Output the [X, Y] coordinate of the center of the cell containing the given text.  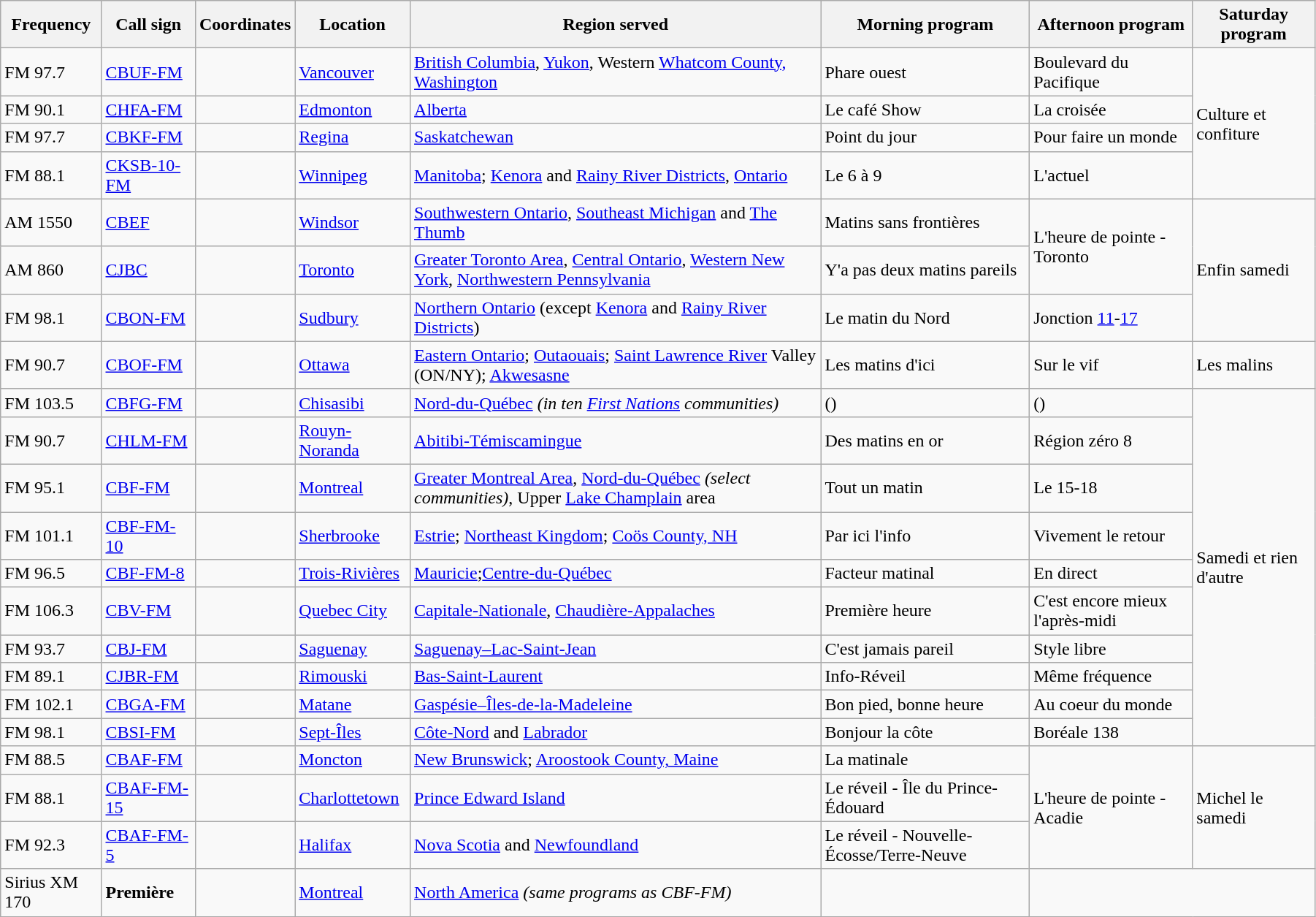
Les malins [1254, 365]
CHFA-FM [148, 110]
CBV-FM [148, 611]
AM 860 [51, 270]
FM 106.3 [51, 611]
Des matins en or [925, 440]
Info-Réveil [925, 677]
CBUF-FM [148, 72]
Bon pied, bonne heure [925, 704]
Saskatchewan [616, 137]
Ottawa [353, 365]
FM 88.5 [51, 760]
L'actuel [1112, 175]
Location [353, 25]
Samedi et rien d'autre [1254, 567]
Boulevard du Pacifique [1112, 72]
La matinale [925, 760]
Michel le samedi [1254, 807]
Le réveil - Nouvelle-Écosse/Terre-Neuve [925, 845]
FM 102.1 [51, 704]
Moncton [353, 760]
Les matins d'ici [925, 365]
CBAF-FM-5 [148, 845]
Saturday program [1254, 25]
Prince Edward Island [616, 798]
Eastern Ontario; Outaouais; Saint Lawrence River Valley (ON/NY); Akwesasne [616, 365]
FM 89.1 [51, 677]
FM 103.5 [51, 403]
Afternoon program [1112, 25]
Manitoba; Kenora and Rainy River Districts, Ontario [616, 175]
CBGA-FM [148, 704]
Enfin samedi [1254, 270]
New Brunswick; Aroostook County, Maine [616, 760]
Edmonton [353, 110]
Vancouver [353, 72]
Regina [353, 137]
Nova Scotia and Newfoundland [616, 845]
C'est jamais pareil [925, 649]
Gaspésie–Îles-de-la-Madeleine [616, 704]
CBOF-FM [148, 365]
Halifax [353, 845]
Région zéro 8 [1112, 440]
Alberta [616, 110]
North America (same programs as CBF-FM) [616, 893]
FM 93.7 [51, 649]
Trois-Rivières [353, 574]
Par ici l'info [925, 535]
AM 1550 [51, 222]
CKSB-10-FM [148, 175]
CBEF [148, 222]
Pour faire un monde [1112, 137]
Première heure [925, 611]
FM 90.1 [51, 110]
Greater Montreal Area, Nord-du-Québec (select communities), Upper Lake Champlain area [616, 488]
CBJ-FM [148, 649]
Même fréquence [1112, 677]
Chisasibi [353, 403]
Jonction 11-17 [1112, 317]
L'heure de pointe - Toronto [1112, 246]
Windsor [353, 222]
Y'a pas deux matins pareils [925, 270]
FM 96.5 [51, 574]
En direct [1112, 574]
CHLM-FM [148, 440]
CBFG-FM [148, 403]
British Columbia, Yukon, Western Whatcom County, Washington [616, 72]
Sudbury [353, 317]
CJBR-FM [148, 677]
Première [148, 893]
L'heure de pointe - Acadie [1112, 807]
Tout un matin [925, 488]
Quebec City [353, 611]
Boréale 138 [1112, 732]
FM 95.1 [51, 488]
Le café Show [925, 110]
Abitibi-Témiscamingue [616, 440]
Matins sans frontières [925, 222]
Rimouski [353, 677]
CBF-FM-8 [148, 574]
CBAF-FM-15 [148, 798]
Bas-Saint-Laurent [616, 677]
Côte-Nord and Labrador [616, 732]
CBSI-FM [148, 732]
Sept-Îles [353, 732]
Capitale-Nationale, Chaudière-Appalaches [616, 611]
Matane [353, 704]
Toronto [353, 270]
Coordinates [245, 25]
Frequency [51, 25]
La croisée [1112, 110]
Le matin du Nord [925, 317]
Le 15-18 [1112, 488]
Sherbrooke [353, 535]
FM 92.3 [51, 845]
Point du jour [925, 137]
Au coeur du monde [1112, 704]
Bonjour la côte [925, 732]
Vivement le retour [1112, 535]
Northern Ontario (except Kenora and Rainy River Districts) [616, 317]
C'est encore mieux l'après-midi [1112, 611]
CBF-FM-10 [148, 535]
Rouyn-Noranda [353, 440]
Charlottetown [353, 798]
Style libre [1112, 649]
CBKF-FM [148, 137]
Morning program [925, 25]
Mauricie;Centre-du-Québec [616, 574]
Saguenay–Lac-Saint-Jean [616, 649]
Culture et confiture [1254, 123]
Winnipeg [353, 175]
Greater Toronto Area, Central Ontario, Western New York, Northwestern Pennsylvania [616, 270]
Facteur matinal [925, 574]
Phare ouest [925, 72]
Le 6 à 9 [925, 175]
Southwestern Ontario, Southeast Michigan and The Thumb [616, 222]
Sur le vif [1112, 365]
Sirius XM 170 [51, 893]
Saguenay [353, 649]
CBF-FM [148, 488]
Region served [616, 25]
CBAF-FM [148, 760]
Le réveil - Île du Prince-Édouard [925, 798]
Nord-du-Québec (in ten First Nations communities) [616, 403]
Call sign [148, 25]
CBON-FM [148, 317]
CJBC [148, 270]
Estrie; Northeast Kingdom; Coös County, NH [616, 535]
FM 101.1 [51, 535]
